Detect which cell encompasses the target text, then output its [X, Y] center coordinate. 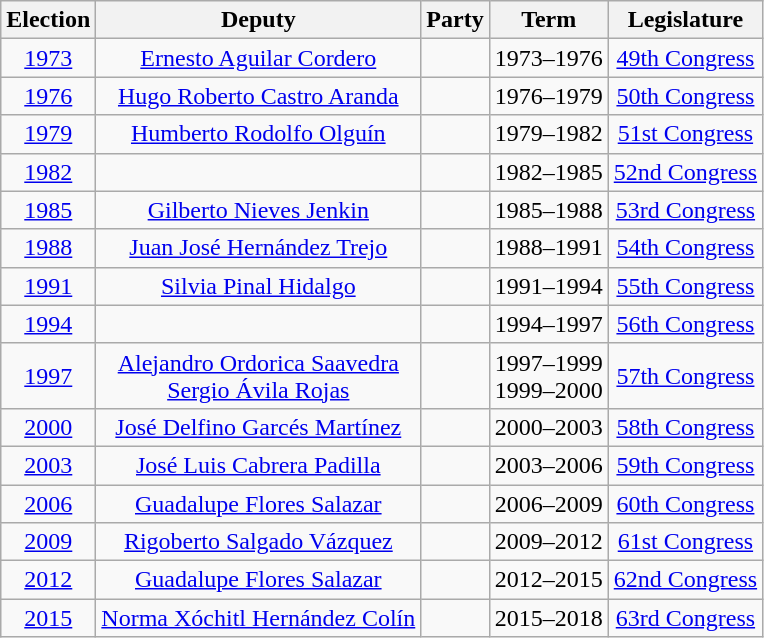
1985–1988 [548, 210]
1991 [48, 286]
José Luis Cabrera Padilla [258, 465]
1988–1991 [548, 248]
Deputy [258, 20]
Rigoberto Salgado Vázquez [258, 542]
José Delfino Garcés Martínez [258, 427]
54th Congress [685, 248]
2000 [48, 427]
53rd Congress [685, 210]
59th Congress [685, 465]
2003–2006 [548, 465]
1997 [48, 376]
Norma Xóchitl Hernández Colín [258, 618]
1997–19991999–2000 [548, 376]
Gilberto Nieves Jenkin [258, 210]
2006 [48, 503]
2012 [48, 580]
2015 [48, 618]
1982–1985 [548, 172]
1991–1994 [548, 286]
2006–2009 [548, 503]
55th Congress [685, 286]
62nd Congress [685, 580]
1979–1982 [548, 134]
58th Congress [685, 427]
51st Congress [685, 134]
Party [455, 20]
1976–1979 [548, 96]
Silvia Pinal Hidalgo [258, 286]
2009 [48, 542]
61st Congress [685, 542]
1976 [48, 96]
56th Congress [685, 324]
2003 [48, 465]
Ernesto Aguilar Cordero [258, 58]
Alejandro Ordorica SaavedraSergio Ávila Rojas [258, 376]
57th Congress [685, 376]
49th Congress [685, 58]
Election [48, 20]
1979 [48, 134]
52nd Congress [685, 172]
Humberto Rodolfo Olguín [258, 134]
Juan José Hernández Trejo [258, 248]
2009–2012 [548, 542]
50th Congress [685, 96]
2000–2003 [548, 427]
63rd Congress [685, 618]
Term [548, 20]
Legislature [685, 20]
Hugo Roberto Castro Aranda [258, 96]
2012–2015 [548, 580]
1973–1976 [548, 58]
1994–1997 [548, 324]
1988 [48, 248]
60th Congress [685, 503]
1982 [48, 172]
1994 [48, 324]
1985 [48, 210]
2015–2018 [548, 618]
1973 [48, 58]
